Extract the [X, Y] coordinate from the center of the cell holding the provided text.  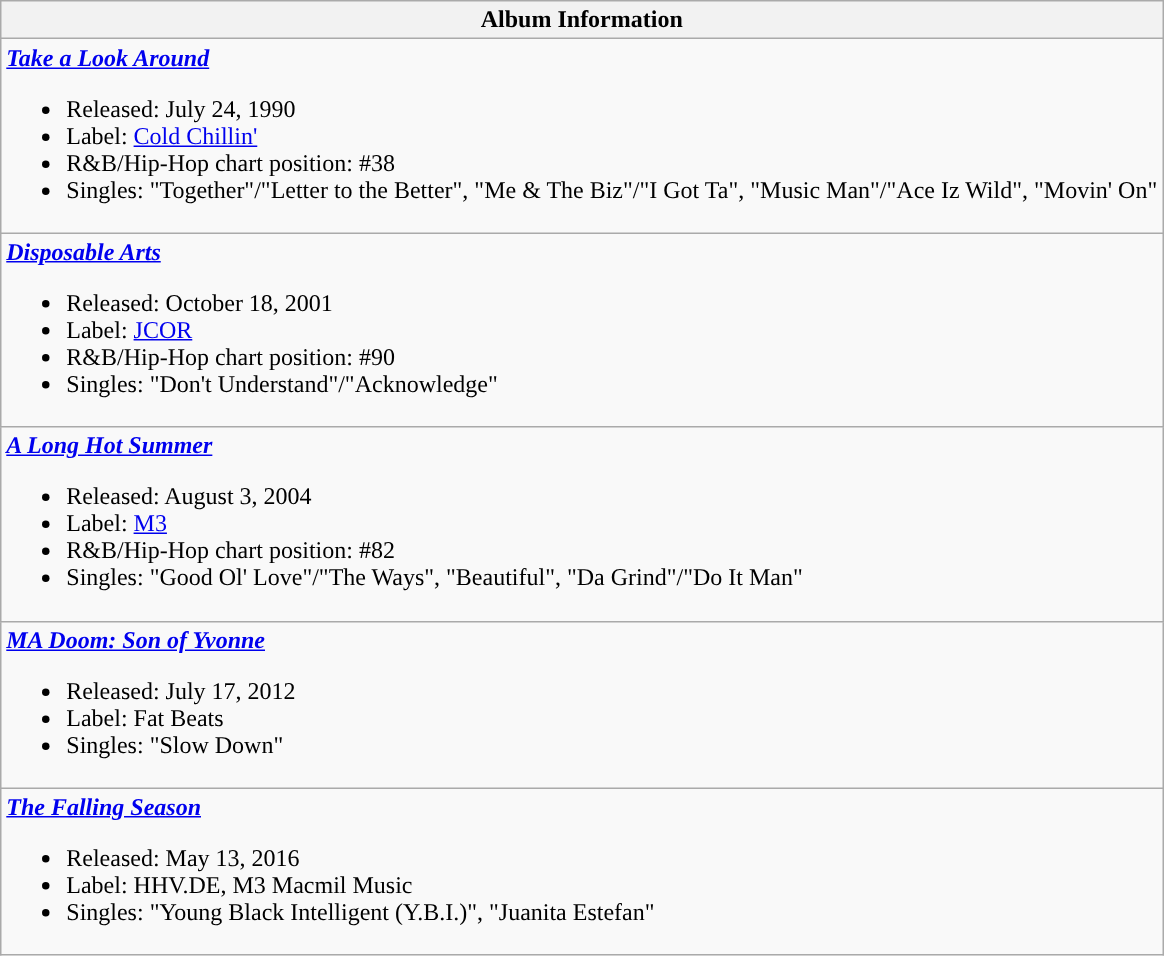
Album Information [582, 20]
MA Doom: Son of YvonneReleased: July 17, 2012Label: Fat BeatsSingles: "Slow Down" [582, 704]
The Falling SeasonReleased: May 13, 2016Label: HHV.DE, M3 Macmil MusicSingles: "Young Black Intelligent (Y.B.I.)", "Juanita Estefan" [582, 872]
Disposable ArtsReleased: October 18, 2001Label: JCORR&B/Hip-Hop chart position: #90Singles: "Don't Understand"/"Acknowledge" [582, 330]
